For the text-containing cell, return its midpoint in [X, Y] coordinate format. 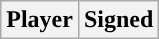
Player [40, 20]
Signed [118, 20]
